Search for the cell housing the specified text and yield its (X, Y) center coordinate. 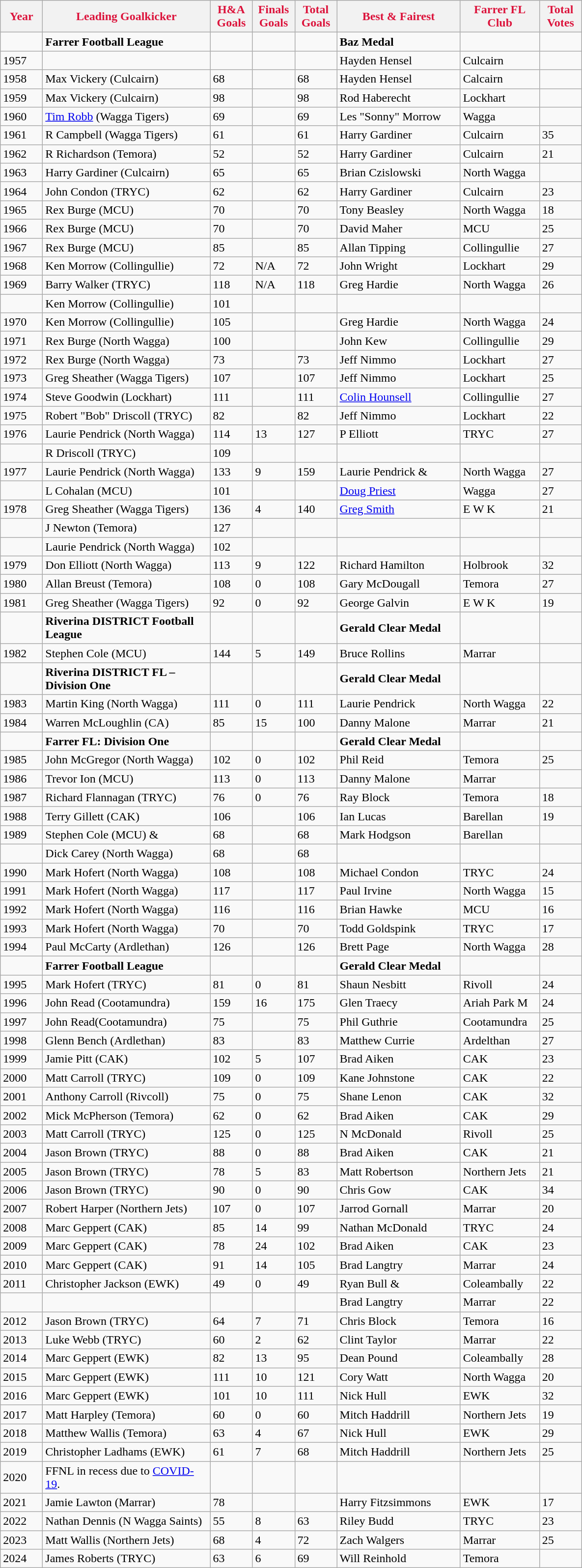
Ian Lucas (399, 816)
2000 (22, 1078)
1959 (22, 98)
Terry Gillett (CAK) (127, 816)
Anthony Carroll (Rivcoll) (127, 1096)
34 (560, 1190)
John Condon (TRYC) (127, 191)
Ryan Bull & (399, 1284)
121 (316, 1377)
Laurie Pendrick & (399, 472)
John Wright (399, 266)
Nathan Dennis (N Wagga Saints) (127, 1521)
1963 (22, 172)
Calcairn (500, 79)
Clint Taylor (399, 1340)
99 (316, 1228)
Year (22, 17)
144 (231, 653)
1991 (22, 891)
Mick McPherson (Temora) (127, 1115)
1973 (22, 378)
Total Goals (316, 17)
2010 (22, 1265)
26 (560, 285)
1975 (22, 416)
John Read(Cootamundra) (127, 1022)
Holbrook (500, 565)
John Read (Cootamundra) (127, 1003)
Brian Hawke (399, 910)
Trevor Ion (MCU) (127, 779)
2013 (22, 1340)
Kane Johnstone (399, 1078)
122 (316, 565)
8 (274, 1521)
Riverina DISTRICT Football League (127, 628)
Matt Robertson (399, 1172)
55 (231, 1521)
Christopher Ladhams (EWK) (127, 1452)
64 (231, 1321)
Mark Hofert (TRYC) (127, 984)
L Cohalan (MCU) (127, 490)
Matt Harpley (Temora) (127, 1414)
Brian Czislowski (399, 172)
2019 (22, 1452)
Doug Priest (399, 490)
Dean Pound (399, 1358)
H&A Goals (231, 17)
Phil Guthrie (399, 1022)
1968 (22, 266)
Luke Webb (TRYC) (127, 1340)
1958 (22, 79)
Brett Page (399, 947)
Bruce Rollins (399, 653)
1961 (22, 135)
1967 (22, 247)
6 (274, 1559)
R Richardson (Temora) (127, 154)
1974 (22, 397)
Riverina DISTRICT FL – Division One (127, 679)
Baz Medal (399, 42)
1979 (22, 565)
Christopher Jackson (EWK) (127, 1284)
2022 (22, 1521)
Ariah Park M (500, 1003)
1990 (22, 872)
Farrer FL Club (500, 17)
1994 (22, 947)
95 (316, 1358)
Harry Gardiner (Culcairn) (127, 172)
Tim Robb (Wagga Tigers) (127, 116)
1964 (22, 191)
Harry Fitzsimmons (399, 1503)
Ardelthan (500, 1040)
Martin King (North Wagga) (127, 704)
James Roberts (TRYC) (127, 1559)
67 (316, 1433)
Cootamundra (500, 1022)
Riley Budd (399, 1521)
Matt Wallis (Northern Jets) (127, 1540)
Zach Walgers (399, 1540)
Colin Hounsell (399, 397)
Matthew Wallis (Temora) (127, 1433)
Paul Irvine (399, 891)
1998 (22, 1040)
Allan Breust (Temora) (127, 584)
1983 (22, 704)
1977 (22, 472)
133 (231, 472)
Jamie Pitt (CAK) (127, 1059)
Ray Block (399, 797)
114 (231, 434)
Total Votes (560, 17)
91 (231, 1265)
1957 (22, 60)
Greg Smith (399, 509)
Steve Goodwin (Lockhart) (127, 397)
J Newton (Temora) (127, 528)
Dick Carey (North Wagga) (127, 853)
1980 (22, 584)
Chris Gow (399, 1190)
2001 (22, 1096)
John McGregor (North Wagga) (127, 760)
FFNL in recess due to COVID-19. (127, 1477)
Laurie Pendrick (399, 704)
1981 (22, 603)
Phil Reid (399, 760)
Chris Block (399, 1321)
Glenn Bench (Ardlethan) (127, 1040)
1970 (22, 322)
Mark Hodgson (399, 835)
Shaun Nesbitt (399, 984)
175 (316, 1003)
Stephen Cole (MCU) (127, 653)
Leading Goalkicker (127, 17)
149 (316, 653)
1989 (22, 835)
1976 (22, 434)
1996 (22, 1003)
Shane Lenon (399, 1096)
1999 (22, 1059)
1960 (22, 116)
Best & Fairest (399, 17)
2005 (22, 1172)
2012 (22, 1321)
2 (274, 1340)
Farrer FL: Division One (127, 741)
Don Elliott (North Wagga) (127, 565)
George Galvin (399, 603)
1993 (22, 928)
2014 (22, 1358)
1986 (22, 779)
1972 (22, 360)
2004 (22, 1152)
2009 (22, 1246)
1985 (22, 760)
2020 (22, 1477)
2002 (22, 1115)
1965 (22, 210)
2024 (22, 1559)
1995 (22, 984)
Gary McDougall (399, 584)
1971 (22, 341)
1969 (22, 285)
N McDonald (399, 1134)
Robert "Bob" Driscoll (TRYC) (127, 416)
Matthew Currie (399, 1040)
1988 (22, 816)
2016 (22, 1396)
2015 (22, 1377)
Will Reinhold (399, 1559)
1978 (22, 509)
1962 (22, 154)
R Driscoll (TRYC) (127, 453)
Barry Walker (TRYC) (127, 285)
Glen Traecy (399, 1003)
140 (316, 509)
2008 (22, 1228)
1966 (22, 228)
Rod Haberecht (399, 98)
Tony Beasley (399, 210)
2007 (22, 1209)
Todd Goldspink (399, 928)
1984 (22, 723)
2021 (22, 1503)
Richard Hamilton (399, 565)
Warren McLoughlin (CA) (127, 723)
John Kew (399, 341)
Nathan McDonald (399, 1228)
1982 (22, 653)
2006 (22, 1190)
Cory Watt (399, 1377)
2017 (22, 1414)
Paul McCarty (Ardlethan) (127, 947)
2011 (22, 1284)
2023 (22, 1540)
Michael Condon (399, 872)
35 (560, 135)
Jamie Lawton (Marrar) (127, 1503)
Les "Sonny" Morrow (399, 116)
Robert Harper (Northern Jets) (127, 1209)
Richard Flannagan (TRYC) (127, 797)
1987 (22, 797)
P Elliott (399, 434)
R Campbell (Wagga Tigers) (127, 135)
1992 (22, 910)
David Maher (399, 228)
Allan Tipping (399, 247)
Stephen Cole (MCU) & (127, 835)
71 (316, 1321)
2003 (22, 1134)
Jarrod Gornall (399, 1209)
Finals Goals (274, 17)
136 (231, 509)
1997 (22, 1022)
2018 (22, 1433)
